Determine the [x, y] coordinate at the center of the cell enclosing the given text.  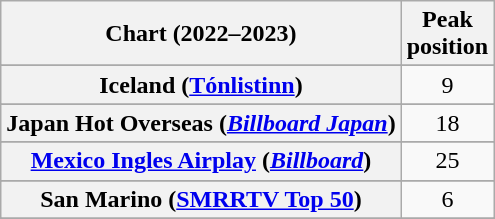
6 [447, 199]
18 [447, 123]
25 [447, 161]
San Marino (SMRRTV Top 50) [201, 199]
Chart (2022–2023) [201, 34]
Mexico Ingles Airplay (Billboard) [201, 161]
Iceland (Tónlistinn) [201, 85]
Japan Hot Overseas (Billboard Japan) [201, 123]
Peakposition [447, 34]
9 [447, 85]
